Extract the (x, y) coordinate from the center of the cell holding the provided text.  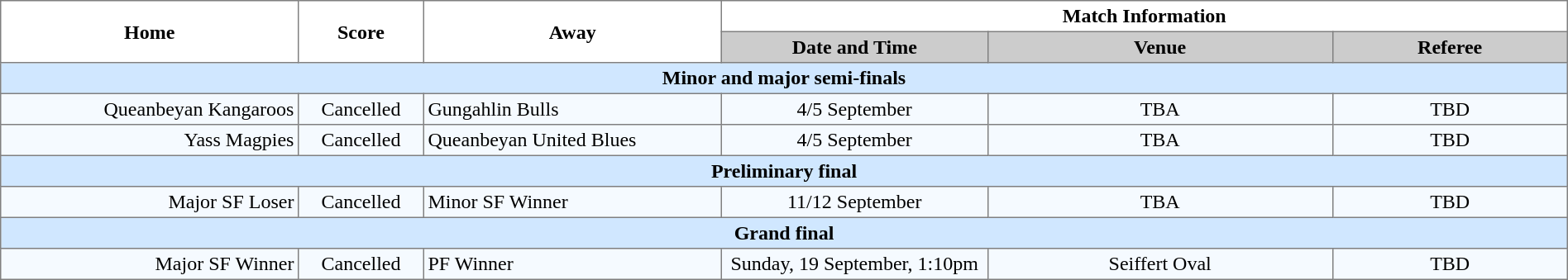
Yass Magpies (150, 140)
Queanbeyan Kangaroos (150, 109)
Minor SF Winner (572, 202)
PF Winner (572, 264)
Gungahlin Bulls (572, 109)
Score (361, 31)
Referee (1450, 47)
Date and Time (854, 47)
Sunday, 19 September, 1:10pm (854, 264)
Match Information (1145, 17)
Major SF Loser (150, 202)
Seiffert Oval (1159, 264)
Grand final (784, 233)
Venue (1159, 47)
Minor and major semi-finals (784, 78)
Preliminary final (784, 171)
Queanbeyan United Blues (572, 140)
11/12 September (854, 202)
Home (150, 31)
Major SF Winner (150, 264)
Away (572, 31)
